Find where the given text appears and provide that cell's center as [X, Y] coordinate. 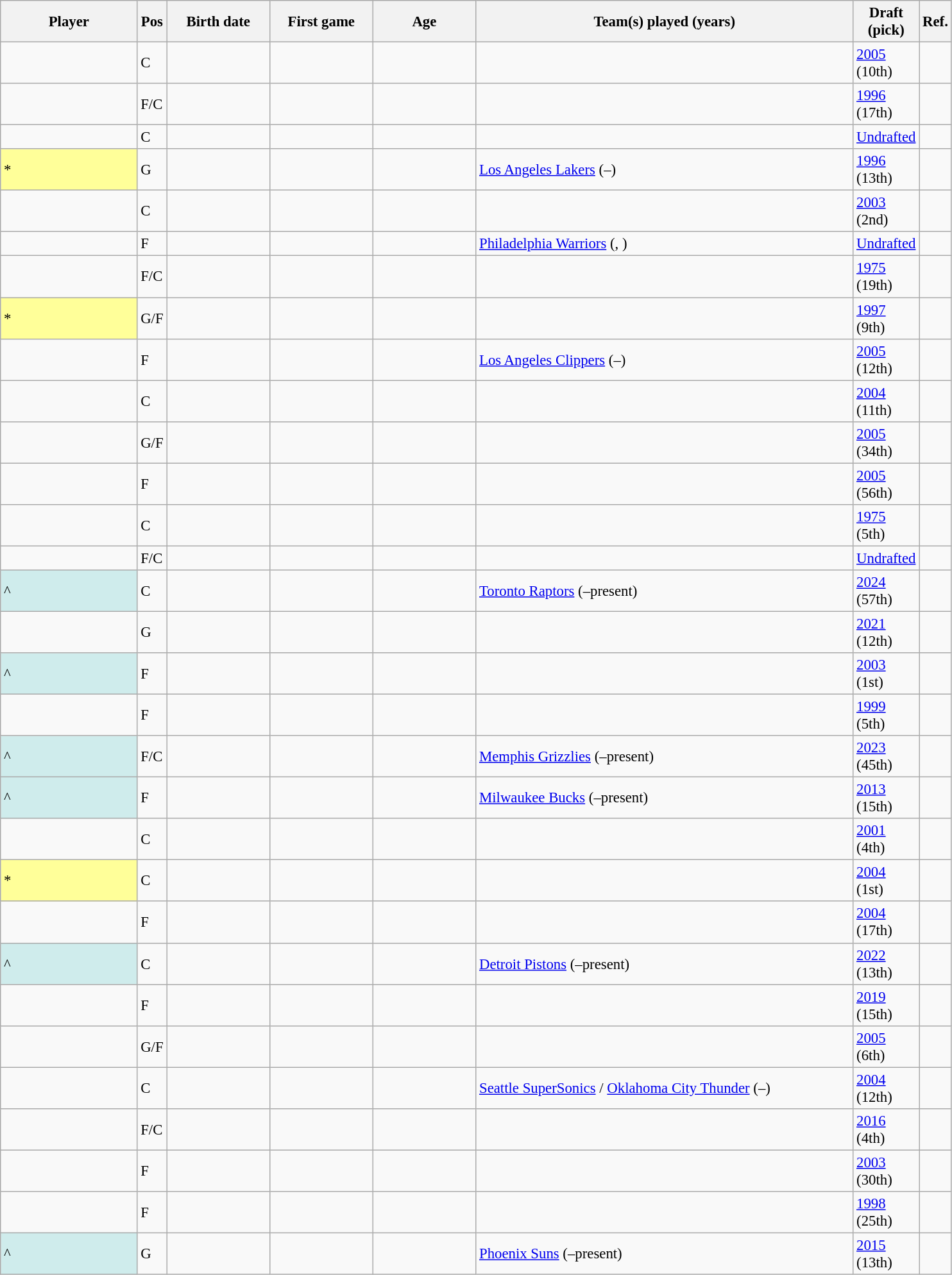
2005 (12th) [887, 359]
Phoenix Suns (–present) [665, 1253]
Team(s) played (years) [665, 22]
Player [69, 22]
Toronto Raptors (–present) [665, 591]
2004 (12th) [887, 1088]
2005 (6th) [887, 1047]
1975 (19th) [887, 277]
Los Angeles Clippers (–) [665, 359]
2005 (34th) [887, 443]
2024 (57th) [887, 591]
2019 (15th) [887, 1006]
1997 (9th) [887, 318]
2005 (56th) [887, 484]
Pos [152, 22]
Detroit Pistons (–present) [665, 963]
2001 (4th) [887, 839]
2003 (30th) [887, 1171]
Ref. [935, 22]
2023 (45th) [887, 757]
2004 (17th) [887, 922]
Los Angeles Lakers (–) [665, 169]
1999 (5th) [887, 716]
1996 (13th) [887, 169]
1998 (25th) [887, 1212]
2022 (13th) [887, 963]
Birth date [218, 22]
1975 (5th) [887, 526]
2005 (10th) [887, 63]
Milwaukee Bucks (–present) [665, 798]
1996 (17th) [887, 104]
Draft (pick) [887, 22]
2003 (1st) [887, 673]
2015 (13th) [887, 1253]
First game [321, 22]
2016 (4th) [887, 1130]
2003 (2nd) [887, 212]
2021 (12th) [887, 632]
Memphis Grizzlies (–present) [665, 757]
Age [425, 22]
Philadelphia Warriors (, ) [665, 244]
2004 (11th) [887, 401]
2013 (15th) [887, 798]
Seattle SuperSonics / Oklahoma City Thunder (–) [665, 1088]
2004 (1st) [887, 881]
